Pinpoint the cell where the given text exists, returning its [X, Y] midpoint coordinate. 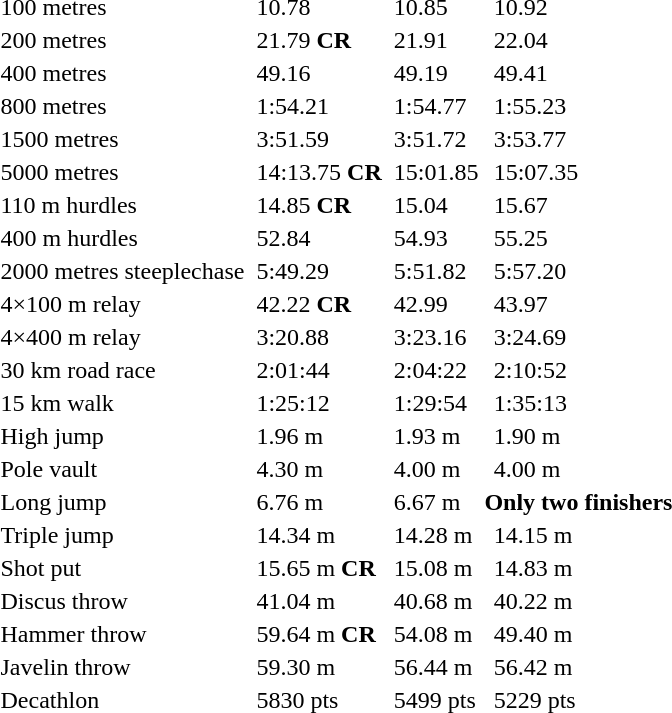
56.44 m [436, 667]
14:13.75 CR [319, 172]
1:25:12 [319, 403]
49.16 [319, 73]
5:49.29 [319, 271]
1:29:54 [436, 403]
59.30 m [319, 667]
49.19 [436, 73]
4.30 m [319, 469]
42.99 [436, 304]
41.04 m [319, 601]
1.93 m [436, 436]
54.08 m [436, 634]
21.79 CR [319, 40]
15.65 m CR [319, 568]
42.22 CR [319, 304]
15.04 [436, 205]
5:51.82 [436, 271]
54.93 [436, 238]
52.84 [319, 238]
59.64 m CR [319, 634]
15.08 m [436, 568]
14.28 m [436, 535]
3:51.72 [436, 139]
6.76 m [319, 502]
1:54.77 [436, 106]
6.67 m [436, 502]
2:04:22 [436, 370]
3:20.88 [319, 337]
14.85 CR [319, 205]
2:01:44 [319, 370]
15:01.85 [436, 172]
3:23.16 [436, 337]
1:54.21 [319, 106]
3:51.59 [319, 139]
1.96 m [319, 436]
14.34 m [319, 535]
40.68 m [436, 601]
4.00 m [436, 469]
21.91 [436, 40]
